Detect which cell encompasses the target text, then output its (x, y) center coordinate. 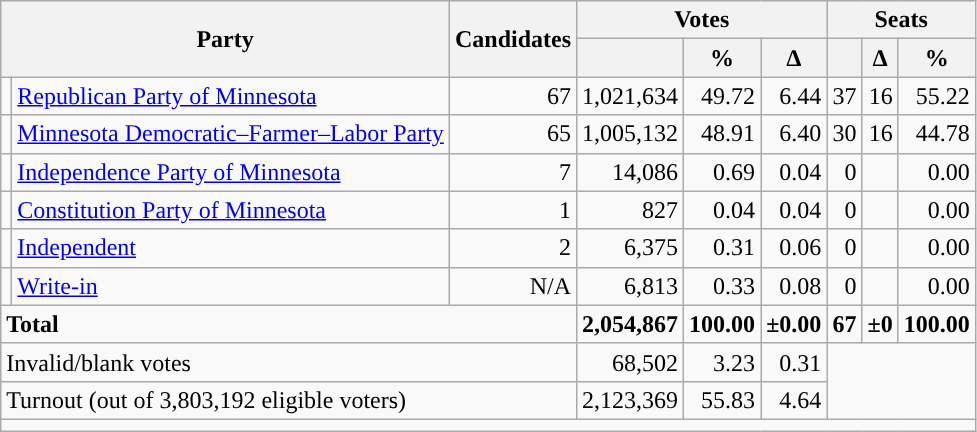
N/A (512, 286)
44.78 (936, 134)
55.83 (722, 400)
Party (226, 39)
2,123,369 (630, 400)
65 (512, 134)
0.69 (722, 172)
±0.00 (794, 324)
4.64 (794, 400)
7 (512, 172)
Republican Party of Minnesota (231, 96)
2 (512, 248)
37 (844, 96)
55.22 (936, 96)
Write-in (231, 286)
Invalid/blank votes (289, 362)
827 (630, 210)
68,502 (630, 362)
Minnesota Democratic–Farmer–Labor Party (231, 134)
±0 (880, 324)
0.08 (794, 286)
Votes (702, 20)
Independent (231, 248)
30 (844, 134)
2,054,867 (630, 324)
6.40 (794, 134)
49.72 (722, 96)
1 (512, 210)
6,813 (630, 286)
1,005,132 (630, 134)
0.33 (722, 286)
6.44 (794, 96)
Candidates (512, 39)
3.23 (722, 362)
Turnout (out of 3,803,192 eligible voters) (289, 400)
0.06 (794, 248)
1,021,634 (630, 96)
Total (289, 324)
14,086 (630, 172)
48.91 (722, 134)
6,375 (630, 248)
Constitution Party of Minnesota (231, 210)
Independence Party of Minnesota (231, 172)
Seats (901, 20)
